Scan for the cell matching the given text and deliver its (x, y) coordinate at center. 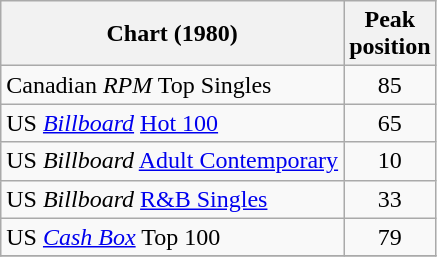
Chart (1980) (172, 34)
US Billboard R&B Singles (172, 199)
Peakposition (390, 34)
79 (390, 237)
65 (390, 123)
US Cash Box Top 100 (172, 237)
Canadian RPM Top Singles (172, 85)
US Billboard Adult Contemporary (172, 161)
US Billboard Hot 100 (172, 123)
33 (390, 199)
85 (390, 85)
10 (390, 161)
